Provide the (X, Y) coordinate of the cell's center where the given text is located.  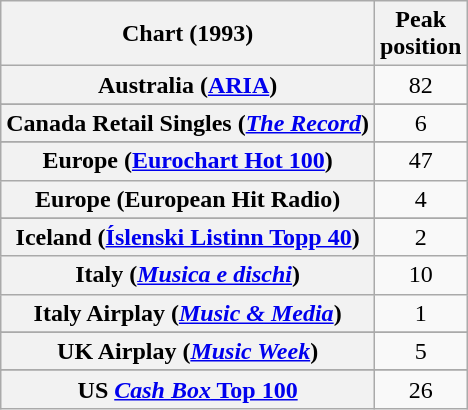
6 (420, 123)
Europe (Eurochart Hot 100) (188, 161)
Chart (1993) (188, 34)
UK Airplay (Music Week) (188, 351)
Europe (European Hit Radio) (188, 199)
4 (420, 199)
1 (420, 313)
Italy (Musica e dischi) (188, 275)
26 (420, 389)
Canada Retail Singles (The Record) (188, 123)
US Cash Box Top 100 (188, 389)
Australia (ARIA) (188, 85)
2 (420, 237)
Iceland (Íslenski Listinn Topp 40) (188, 237)
Italy Airplay (Music & Media) (188, 313)
47 (420, 161)
82 (420, 85)
10 (420, 275)
5 (420, 351)
Peakposition (420, 34)
